From the cell containing the given text, extract its center point as [X, Y] coordinate. 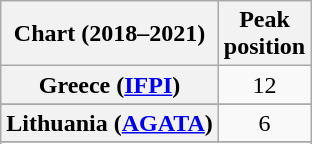
Lithuania (AGATA) [110, 123]
Peakposition [264, 34]
Greece (IFPI) [110, 85]
6 [264, 123]
12 [264, 85]
Chart (2018–2021) [110, 34]
